Provide the (x, y) coordinate of the cell's center where the given text is located.  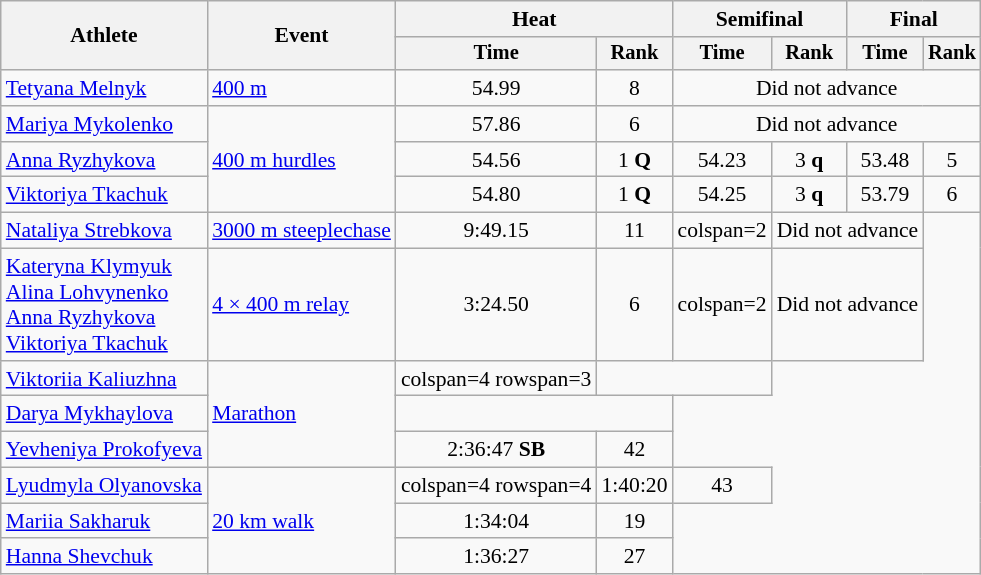
9:49.15 (496, 231)
1:40:20 (634, 486)
54.25 (722, 195)
53.79 (886, 195)
8 (634, 88)
Nataliya Strebkova (104, 231)
400 m (302, 88)
4 × 400 m relay (302, 305)
1:34:04 (496, 521)
Lyudmyla Olyanovska (104, 486)
Hanna Shevchuk (104, 557)
Heat (534, 19)
colspan=4 rowspan=3 (496, 379)
Darya Mykhaylova (104, 414)
Event (302, 36)
3:24.50 (496, 305)
54.80 (496, 195)
54.56 (496, 160)
54.99 (496, 88)
20 km walk (302, 522)
54.23 (722, 160)
Marathon (302, 414)
colspan=4 rowspan=4 (496, 486)
2:36:47 SB (496, 450)
Mariya Mykolenko (104, 124)
27 (634, 557)
Final (914, 19)
43 (722, 486)
400 m hurdles (302, 160)
Yevheniya Prokofyeva (104, 450)
Mariia Sakharuk (104, 521)
3000 m steeplechase (302, 231)
5 (952, 160)
11 (634, 231)
Athlete (104, 36)
57.86 (496, 124)
42 (634, 450)
1:36:27 (496, 557)
Viktoriia Kaliuzhna (104, 379)
53.48 (886, 160)
Kateryna KlymyukAlina LohvynenkoAnna RyzhykovaViktoriya Tkachuk (104, 305)
Semifinal (760, 19)
19 (634, 521)
Anna Ryzhykova (104, 160)
Tetyana Melnyk (104, 88)
Viktoriya Tkachuk (104, 195)
